From the cell containing the given text, extract its center point as (X, Y) coordinate. 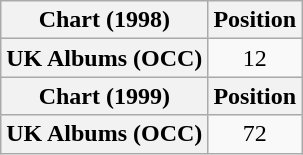
72 (255, 134)
12 (255, 58)
Chart (1999) (104, 96)
Chart (1998) (104, 20)
